Scan for the cell matching the given text and deliver its (x, y) coordinate at center. 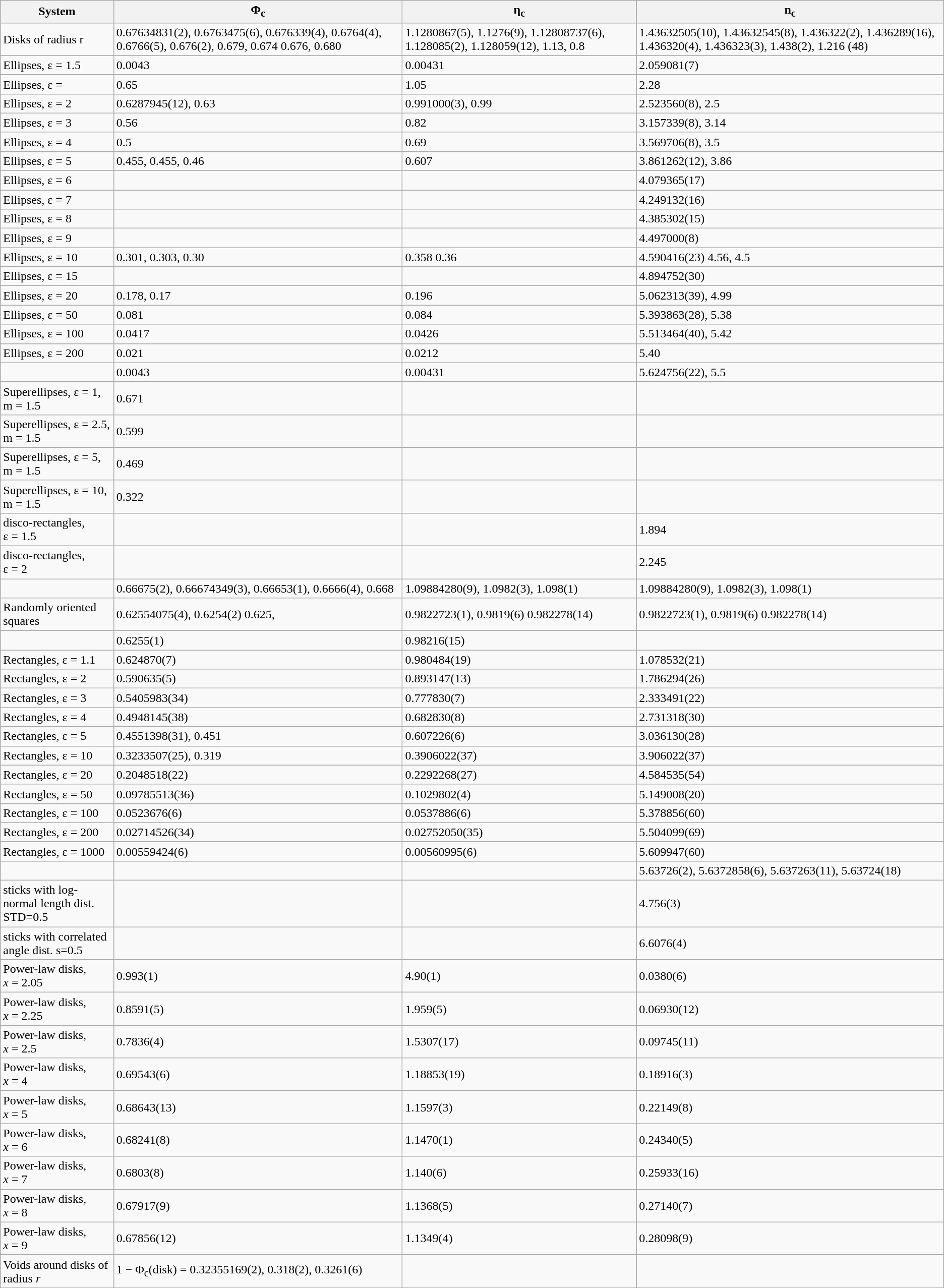
4.90(1) (519, 976)
0.607226(6) (519, 736)
Rectangles, ε = 50 (57, 794)
0.6287945(12), 0.63 (258, 103)
Superellipses, ε = 10, m = 1.5 (57, 496)
1.1280867(5), 1.1276(9), 1.12808737(6), 1.128085(2), 1.128059(12), 1.13, 0.8 (519, 39)
Rectangles, ε = 100 (57, 813)
0.993(1) (258, 976)
4.894752(30) (790, 276)
0.3906022(37) (519, 755)
5.393863(28), 5.38 (790, 315)
Φc (258, 12)
0.67917(9) (258, 1205)
0.991000(3), 0.99 (519, 103)
0.06930(12) (790, 1009)
0.66675(2), 0.66674349(3), 0.66653(1), 0.6666(4), 0.668 (258, 589)
0.980484(19) (519, 660)
0.3233507(25), 0.319 (258, 755)
0.599 (258, 431)
0.69 (519, 142)
0.02752050(35) (519, 832)
0.4948145(38) (258, 717)
0.82 (519, 123)
1.43632505(10), 1.43632545(8), 1.436322(2), 1.436289(16), 1.436320(4), 1.436323(3), 1.438(2), 1.216 (48) (790, 39)
1.5307(17) (519, 1042)
1 − Φc(disk) = 0.32355169(2), 0.318(2), 0.3261(6) (258, 1271)
Ellipses, ε = 9 (57, 238)
5.63726(2), 5.6372858(6), 5.637263(11), 5.63724(18) (790, 870)
0.8591(5) (258, 1009)
4.079365(17) (790, 181)
0.56 (258, 123)
6.6076(4) (790, 943)
3.036130(28) (790, 736)
4.590416(23) 4.56, 4.5 (790, 257)
2.731318(30) (790, 717)
Ellipses, ε = 50 (57, 315)
Power-law disks, x = 8 (57, 1205)
Power-law disks, x = 9 (57, 1239)
Ellipses, ε = 2 (57, 103)
Ellipses, ε = 5 (57, 161)
0.682830(8) (519, 717)
5.40 (790, 353)
Power-law disks, x = 6 (57, 1140)
0.358 0.36 (519, 257)
5.513464(40), 5.42 (790, 334)
0.09745(11) (790, 1042)
0.081 (258, 315)
3.906022(37) (790, 755)
0.25933(16) (790, 1173)
0.0380(6) (790, 976)
4.497000(8) (790, 238)
Ellipses, ε = 3 (57, 123)
0.5 (258, 142)
Ellipses, ε = 8 (57, 219)
5.504099(69) (790, 832)
0.62554075(4), 0.6254(2) 0.625, (258, 614)
0.196 (519, 296)
0.0426 (519, 334)
3.569706(8), 3.5 (790, 142)
0.178, 0.17 (258, 296)
Power-law disks, x = 5 (57, 1107)
sticks with correlated angle dist. s=0.5 (57, 943)
disco-rectangles, ε = 2 (57, 563)
Superellipses, ε = 5, m = 1.5 (57, 464)
Superellipses, ε = 1, m = 1.5 (57, 398)
0.0523676(6) (258, 813)
0.6255(1) (258, 640)
0.084 (519, 315)
0.893147(13) (519, 679)
nc (790, 12)
0.777830(7) (519, 698)
5.149008(20) (790, 794)
0.27140(7) (790, 1205)
Ellipses, ε = 4 (57, 142)
1.078532(21) (790, 660)
4.249132(16) (790, 200)
Ellipses, ε = 7 (57, 200)
sticks with log-normal length dist. STD=0.5 (57, 904)
Randomly oriented squares (57, 614)
Ellipses, ε = 100 (57, 334)
0.455, 0.455, 0.46 (258, 161)
0.67634831(2), 0.6763475(6), 0.676339(4), 0.6764(4), 0.6766(5), 0.676(2), 0.679, 0.674 0.676, 0.680 (258, 39)
0.021 (258, 353)
disco-rectangles, ε = 1.5 (57, 530)
0.469 (258, 464)
Rectangles, ε = 3 (57, 698)
Power-law disks, x = 2.25 (57, 1009)
4.756(3) (790, 904)
Rectangles, ε = 1000 (57, 851)
4.584535(54) (790, 775)
2.333491(22) (790, 698)
0.24340(5) (790, 1140)
3.157339(8), 3.14 (790, 123)
0.5405983(34) (258, 698)
Ellipses, ε = 15 (57, 276)
Ellipses, ε = 1.5 (57, 65)
0.98216(15) (519, 640)
Power-law disks, x = 2.5 (57, 1042)
0.2048518(22) (258, 775)
1.18853(19) (519, 1074)
0.67856(12) (258, 1239)
0.28098(9) (790, 1239)
2.059081(7) (790, 65)
Rectangles, ε = 10 (57, 755)
Power-law disks, x = 7 (57, 1173)
0.68241(8) (258, 1140)
Disks of radius r (57, 39)
5.609947(60) (790, 851)
1.1597(3) (519, 1107)
1.05 (519, 84)
0.00559424(6) (258, 851)
5.378856(60) (790, 813)
1.1368(5) (519, 1205)
0.1029802(4) (519, 794)
0.02714526(34) (258, 832)
Ellipses, ε = 10 (57, 257)
Rectangles, ε = 20 (57, 775)
0.322 (258, 496)
0.671 (258, 398)
Ellipses, ε = (57, 84)
ηc (519, 12)
0.0417 (258, 334)
Ellipses, ε = 6 (57, 181)
2.28 (790, 84)
0.09785513(36) (258, 794)
1.1349(4) (519, 1239)
0.590635(5) (258, 679)
0.6803(8) (258, 1173)
1.786294(26) (790, 679)
Superellipses, ε = 2.5, m = 1.5 (57, 431)
2.523560(8), 2.5 (790, 103)
Voids around disks of radius r (57, 1271)
System (57, 12)
Power-law disks, x = 2.05 (57, 976)
0.7836(4) (258, 1042)
4.385302(15) (790, 219)
1.1470(1) (519, 1140)
Rectangles, ε = 1.1 (57, 660)
1.959(5) (519, 1009)
Power-law disks, x = 4 (57, 1074)
Rectangles, ε = 5 (57, 736)
0.00560995(6) (519, 851)
0.0212 (519, 353)
0.2292268(27) (519, 775)
0.0537886(6) (519, 813)
0.18916(3) (790, 1074)
Rectangles, ε = 2 (57, 679)
0.22149(8) (790, 1107)
0.624870(7) (258, 660)
0.65 (258, 84)
0.301, 0.303, 0.30 (258, 257)
3.861262(12), 3.86 (790, 161)
Ellipses, ε = 20 (57, 296)
1.894 (790, 530)
0.4551398(31), 0.451 (258, 736)
Ellipses, ε = 200 (57, 353)
0.69543(6) (258, 1074)
Rectangles, ε = 4 (57, 717)
5.624756(22), 5.5 (790, 372)
0.68643(13) (258, 1107)
1.140(6) (519, 1173)
2.245 (790, 563)
0.607 (519, 161)
5.062313(39), 4.99 (790, 296)
Rectangles, ε = 200 (57, 832)
